Determine the (x, y) coordinate at the center of the cell enclosing the given text.  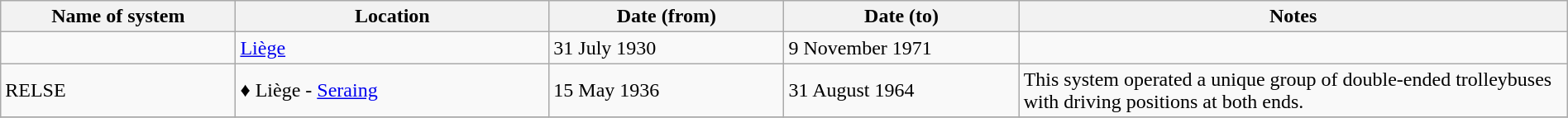
Liège (392, 48)
♦ Liège - Seraing (392, 91)
Location (392, 17)
This system operated a unique group of double-ended trolleybuses with driving positions at both ends. (1293, 91)
Name of system (118, 17)
Date (to) (901, 17)
15 May 1936 (667, 91)
Date (from) (667, 17)
9 November 1971 (901, 48)
RELSE (118, 91)
31 August 1964 (901, 91)
31 July 1930 (667, 48)
Notes (1293, 17)
